Determine the [X, Y] coordinate at the center of the cell enclosing the given text.  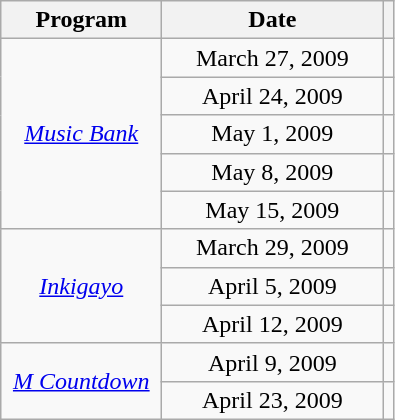
April 24, 2009 [272, 96]
April 9, 2009 [272, 362]
Program [82, 20]
March 29, 2009 [272, 248]
April 23, 2009 [272, 400]
May 15, 2009 [272, 210]
April 12, 2009 [272, 324]
May 8, 2009 [272, 172]
Date [272, 20]
May 1, 2009 [272, 134]
March 27, 2009 [272, 58]
Music Bank [82, 134]
April 5, 2009 [272, 286]
M Countdown [82, 381]
Inkigayo [82, 286]
